Return the (x, y) coordinate for the center point of the cell that contains the specified text.  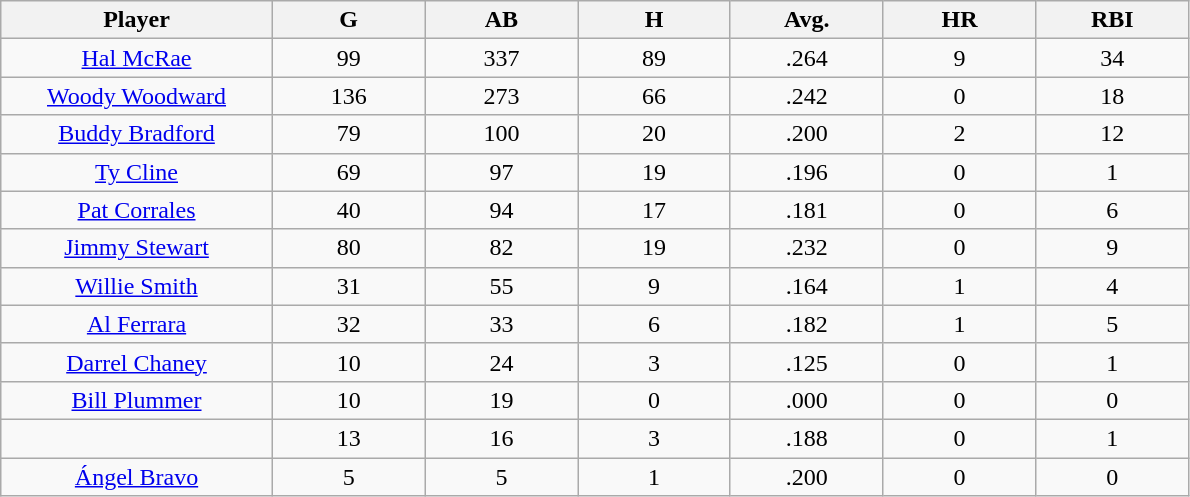
.125 (806, 362)
136 (348, 96)
.196 (806, 172)
33 (502, 324)
82 (502, 248)
Ty Cline (137, 172)
55 (502, 286)
273 (502, 96)
Willie Smith (137, 286)
34 (1112, 58)
89 (654, 58)
97 (502, 172)
.242 (806, 96)
99 (348, 58)
AB (502, 20)
2 (960, 134)
80 (348, 248)
31 (348, 286)
66 (654, 96)
.000 (806, 400)
Ángel Bravo (137, 477)
Hal McRae (137, 58)
G (348, 20)
Avg. (806, 20)
40 (348, 210)
Al Ferrara (137, 324)
HR (960, 20)
32 (348, 324)
RBI (1112, 20)
24 (502, 362)
H (654, 20)
17 (654, 210)
.182 (806, 324)
79 (348, 134)
Bill Plummer (137, 400)
4 (1112, 286)
.164 (806, 286)
100 (502, 134)
Buddy Bradford (137, 134)
337 (502, 58)
.264 (806, 58)
69 (348, 172)
Woody Woodward (137, 96)
Player (137, 20)
.181 (806, 210)
18 (1112, 96)
.188 (806, 438)
Pat Corrales (137, 210)
Darrel Chaney (137, 362)
20 (654, 134)
16 (502, 438)
.232 (806, 248)
13 (348, 438)
Jimmy Stewart (137, 248)
12 (1112, 134)
94 (502, 210)
